Capture the cell that displays the provided text and extract its [x, y] central coordinate. 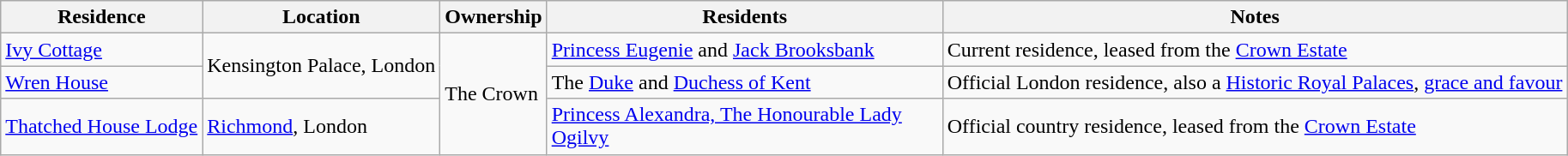
Princess Alexandra, The Honourable Lady Ogilvy [745, 127]
Ivy Cottage [101, 50]
Richmond, London [321, 127]
Thatched House Lodge [101, 127]
The Duke and Duchess of Kent [745, 82]
The Crown [493, 94]
Wren House [101, 82]
Location [321, 17]
Princess Eugenie and Jack Brooksbank [745, 50]
Current residence, leased from the Crown Estate [1255, 50]
Kensington Palace, London [321, 66]
Official London residence, also a Historic Royal Palaces, grace and favour [1255, 82]
Notes [1255, 17]
Official country residence, leased from the Crown Estate [1255, 127]
Residents [745, 17]
Ownership [493, 17]
Residence [101, 17]
